Locate the cell with the specified text and output its (x, y) center coordinate. 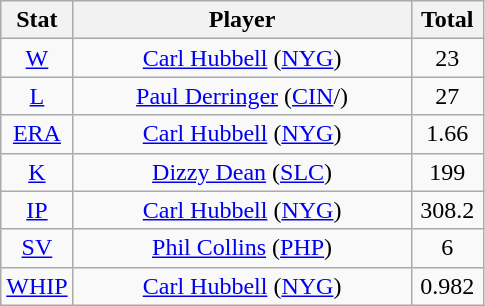
IP (37, 210)
WHIP (37, 286)
0.982 (447, 286)
Paul Derringer (CIN/) (242, 96)
SV (37, 248)
Player (242, 20)
1.66 (447, 134)
27 (447, 96)
Total (447, 20)
Stat (37, 20)
ERA (37, 134)
W (37, 58)
Phil Collins (PHP) (242, 248)
6 (447, 248)
L (37, 96)
23 (447, 58)
Dizzy Dean (SLC) (242, 172)
199 (447, 172)
308.2 (447, 210)
K (37, 172)
